Identify which cell holds the provided text, then report its (X, Y) central coordinate. 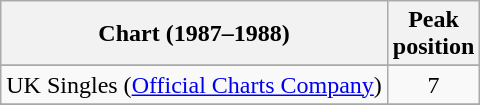
7 (433, 85)
Peakposition (433, 34)
UK Singles (Official Charts Company) (194, 85)
Chart (1987–1988) (194, 34)
